Find where the given text appears and provide that cell's center as (X, Y) coordinate. 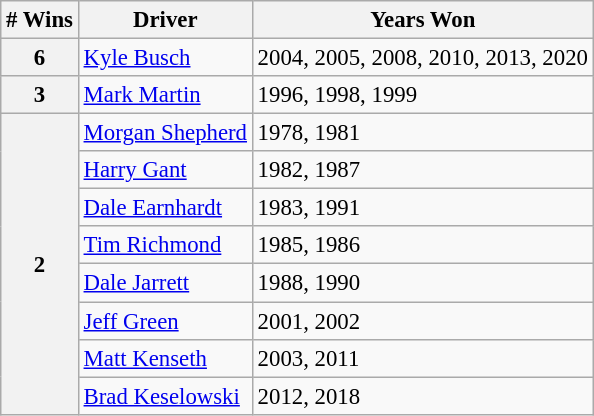
Dale Earnhardt (165, 208)
1982, 1987 (422, 170)
1978, 1981 (422, 133)
2012, 2018 (422, 396)
Years Won (422, 20)
1996, 1998, 1999 (422, 95)
Kyle Busch (165, 58)
2004, 2005, 2008, 2010, 2013, 2020 (422, 58)
1983, 1991 (422, 208)
6 (40, 58)
3 (40, 95)
Dale Jarrett (165, 283)
Matt Kenseth (165, 358)
Harry Gant (165, 170)
Tim Richmond (165, 245)
Morgan Shepherd (165, 133)
# Wins (40, 20)
2003, 2011 (422, 358)
1988, 1990 (422, 283)
Driver (165, 20)
1985, 1986 (422, 245)
2001, 2002 (422, 321)
2 (40, 264)
Jeff Green (165, 321)
Brad Keselowski (165, 396)
Mark Martin (165, 95)
